Scan for the cell matching the given text and deliver its [X, Y] coordinate at center. 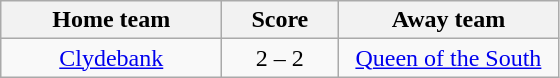
Score [280, 20]
Queen of the South [448, 58]
Away team [448, 20]
Home team [112, 20]
Clydebank [112, 58]
2 – 2 [280, 58]
